Output the [x, y] coordinate of the center of the cell containing the given text.  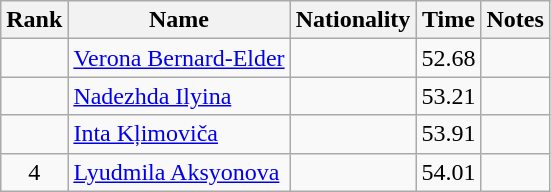
Inta Kļimoviča [179, 134]
Name [179, 20]
Time [448, 20]
52.68 [448, 58]
Rank [34, 20]
53.21 [448, 96]
Nationality [353, 20]
Nadezhda Ilyina [179, 96]
4 [34, 172]
Verona Bernard-Elder [179, 58]
54.01 [448, 172]
Notes [515, 20]
53.91 [448, 134]
Lyudmila Aksyonova [179, 172]
